Return [x, y] of the center of cell containing provided text 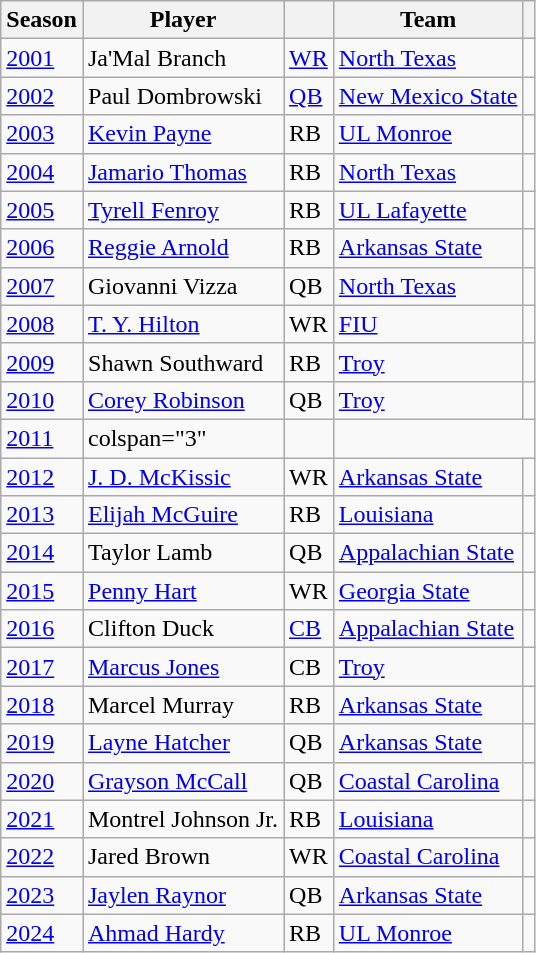
2017 [42, 667]
Penny Hart [182, 591]
2024 [42, 933]
Montrel Johnson Jr. [182, 819]
Grayson McCall [182, 781]
UL Lafayette [428, 210]
2001 [42, 58]
2015 [42, 591]
2008 [42, 324]
Tyrell Fenroy [182, 210]
2023 [42, 895]
Reggie Arnold [182, 248]
2010 [42, 400]
2016 [42, 629]
Jaylen Raynor [182, 895]
2007 [42, 286]
FIU [428, 324]
New Mexico State [428, 96]
Taylor Lamb [182, 553]
Team [428, 20]
Marcel Murray [182, 705]
Season [42, 20]
2014 [42, 553]
Layne Hatcher [182, 743]
Giovanni Vizza [182, 286]
2006 [42, 248]
J. D. McKissic [182, 477]
2002 [42, 96]
2011 [42, 438]
2018 [42, 705]
colspan="3" [182, 438]
Georgia State [428, 591]
2004 [42, 172]
2013 [42, 515]
2005 [42, 210]
Jamario Thomas [182, 172]
Paul Dombrowski [182, 96]
Shawn Southward [182, 362]
Jared Brown [182, 857]
2009 [42, 362]
2012 [42, 477]
2003 [42, 134]
Ja'Mal Branch [182, 58]
Player [182, 20]
Ahmad Hardy [182, 933]
2022 [42, 857]
Clifton Duck [182, 629]
2019 [42, 743]
2021 [42, 819]
Elijah McGuire [182, 515]
T. Y. Hilton [182, 324]
Corey Robinson [182, 400]
Marcus Jones [182, 667]
2020 [42, 781]
Kevin Payne [182, 134]
